Capture the cell that displays the provided text and extract its [x, y] central coordinate. 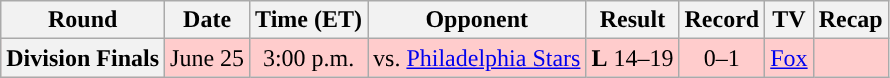
Round [83, 20]
Time (ET) [309, 20]
L 14–19 [632, 58]
Division Finals [83, 58]
Recap [850, 20]
Date [208, 20]
0–1 [722, 58]
TV [789, 20]
Record [722, 20]
Fox [789, 58]
Result [632, 20]
vs. Philadelphia Stars [477, 58]
Opponent [477, 20]
June 25 [208, 58]
3:00 p.m. [309, 58]
